From the cell containing the given text, extract its center point as (X, Y) coordinate. 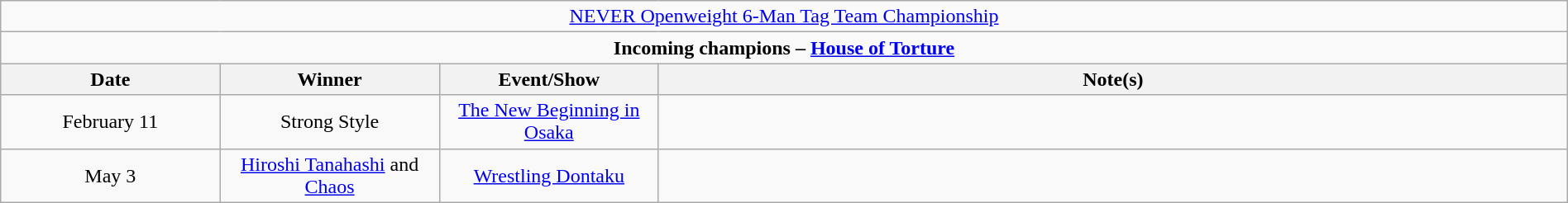
Note(s) (1113, 79)
Wrestling Dontaku (549, 175)
May 3 (111, 175)
Date (111, 79)
NEVER Openweight 6-Man Tag Team Championship (784, 17)
Incoming champions – House of Torture (784, 48)
Hiroshi Tanahashi and Chaos (329, 175)
Winner (329, 79)
February 11 (111, 122)
The New Beginning in Osaka (549, 122)
Strong Style (329, 122)
Event/Show (549, 79)
